From the cell containing the given text, extract its center point as [x, y] coordinate. 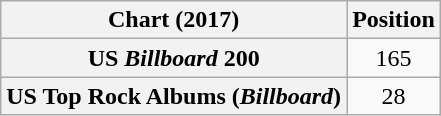
Chart (2017) [174, 20]
Position [394, 20]
28 [394, 96]
165 [394, 58]
US Top Rock Albums (Billboard) [174, 96]
US Billboard 200 [174, 58]
